Determine the [x, y] coordinate at the center of the cell enclosing the given text.  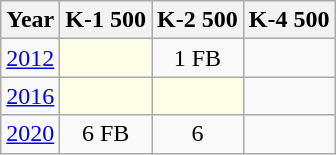
2016 [30, 96]
6 [198, 134]
K-2 500 [198, 20]
2020 [30, 134]
6 FB [106, 134]
K-4 500 [289, 20]
1 FB [198, 58]
K-1 500 [106, 20]
2012 [30, 58]
Year [30, 20]
